Identify which cell holds the provided text, then report its (x, y) central coordinate. 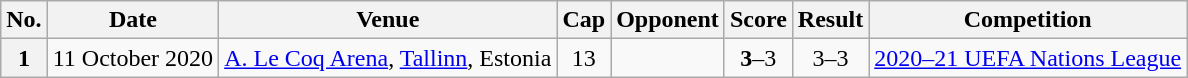
Competition (1028, 20)
No. (24, 20)
Score (758, 20)
1 (24, 58)
13 (584, 58)
Date (132, 20)
Result (830, 20)
A. Le Coq Arena, Tallinn, Estonia (388, 58)
Opponent (668, 20)
Venue (388, 20)
2020–21 UEFA Nations League (1028, 58)
11 October 2020 (132, 58)
Cap (584, 20)
